Identify which cell holds the provided text, then report its [x, y] central coordinate. 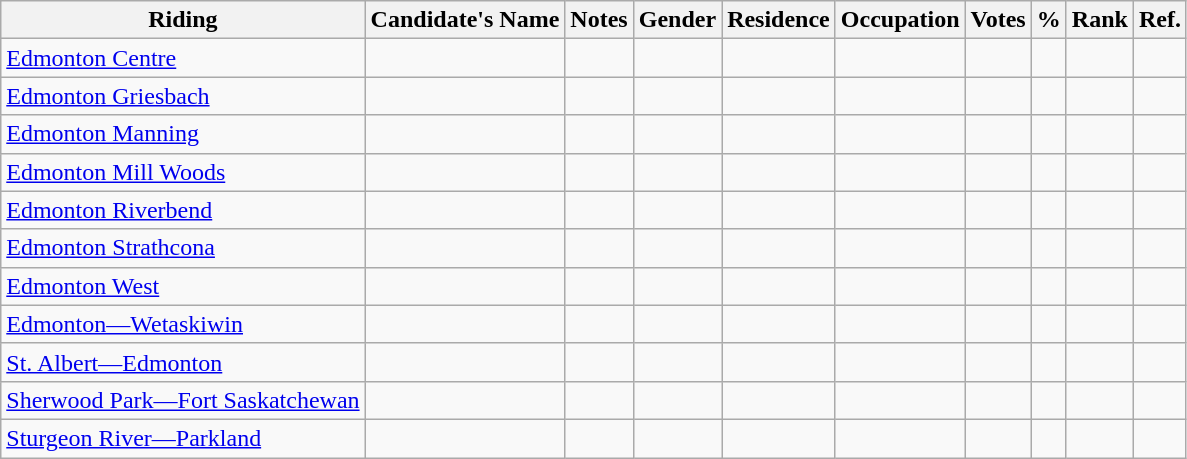
Rank [1100, 20]
% [1048, 20]
Edmonton Strathcona [183, 248]
Sturgeon River—Parkland [183, 438]
Gender [677, 20]
Edmonton Mill Woods [183, 172]
Sherwood Park—Fort Saskatchewan [183, 400]
Edmonton—Wetaskiwin [183, 324]
Edmonton Centre [183, 58]
Ref. [1160, 20]
Edmonton West [183, 286]
Votes [998, 20]
Candidate's Name [465, 20]
Edmonton Manning [183, 134]
Edmonton Griesbach [183, 96]
Edmonton Riverbend [183, 210]
Riding [183, 20]
St. Albert—Edmonton [183, 362]
Residence [779, 20]
Occupation [900, 20]
Notes [599, 20]
